Detect which cell encompasses the target text, then output its [x, y] center coordinate. 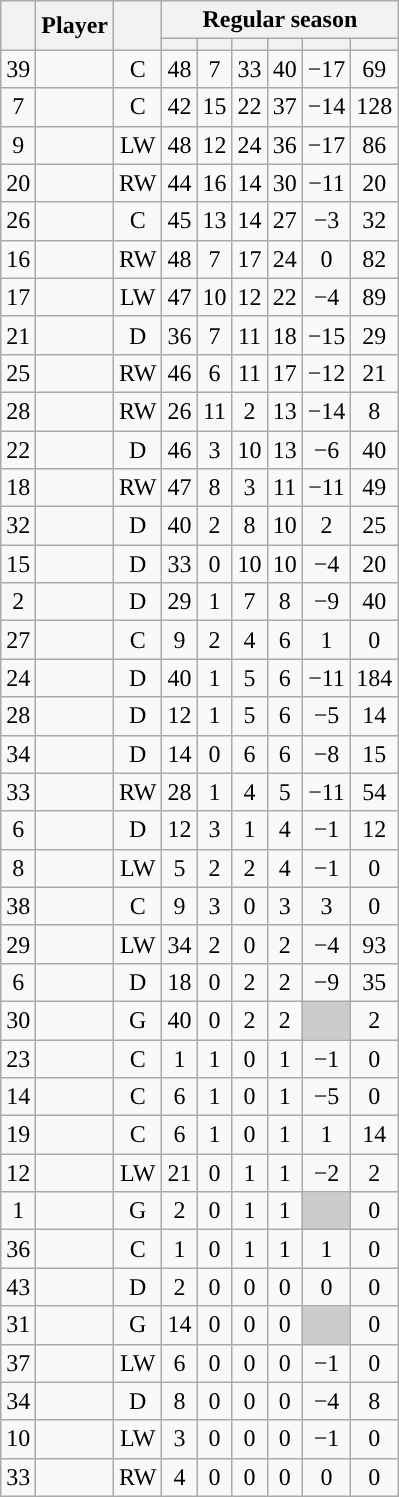
−8 [326, 754]
93 [374, 944]
−12 [326, 373]
Player [75, 26]
23 [18, 1059]
69 [374, 69]
128 [374, 107]
Regular season [280, 20]
86 [374, 145]
43 [18, 1287]
44 [180, 183]
35 [374, 982]
38 [18, 906]
−3 [326, 221]
31 [18, 1325]
−6 [326, 449]
42 [180, 107]
−2 [326, 1173]
45 [180, 221]
54 [374, 792]
82 [374, 259]
19 [18, 1135]
184 [374, 678]
−15 [326, 335]
49 [374, 488]
39 [18, 69]
89 [374, 297]
